Locate the cell with the specified text and output its [X, Y] center coordinate. 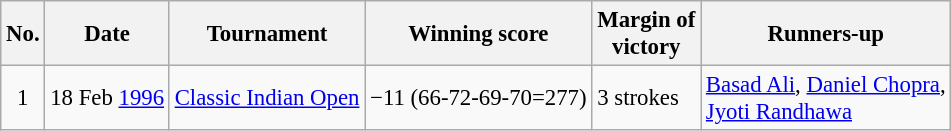
Winning score [478, 34]
Date [107, 34]
−11 (66-72-69-70=277) [478, 98]
Runners-up [826, 34]
1 [23, 98]
No. [23, 34]
18 Feb 1996 [107, 98]
Margin ofvictory [646, 34]
Basad Ali, Daniel Chopra, Jyoti Randhawa [826, 98]
Tournament [266, 34]
3 strokes [646, 98]
Classic Indian Open [266, 98]
